For the text-containing cell, return its midpoint in (x, y) coordinate format. 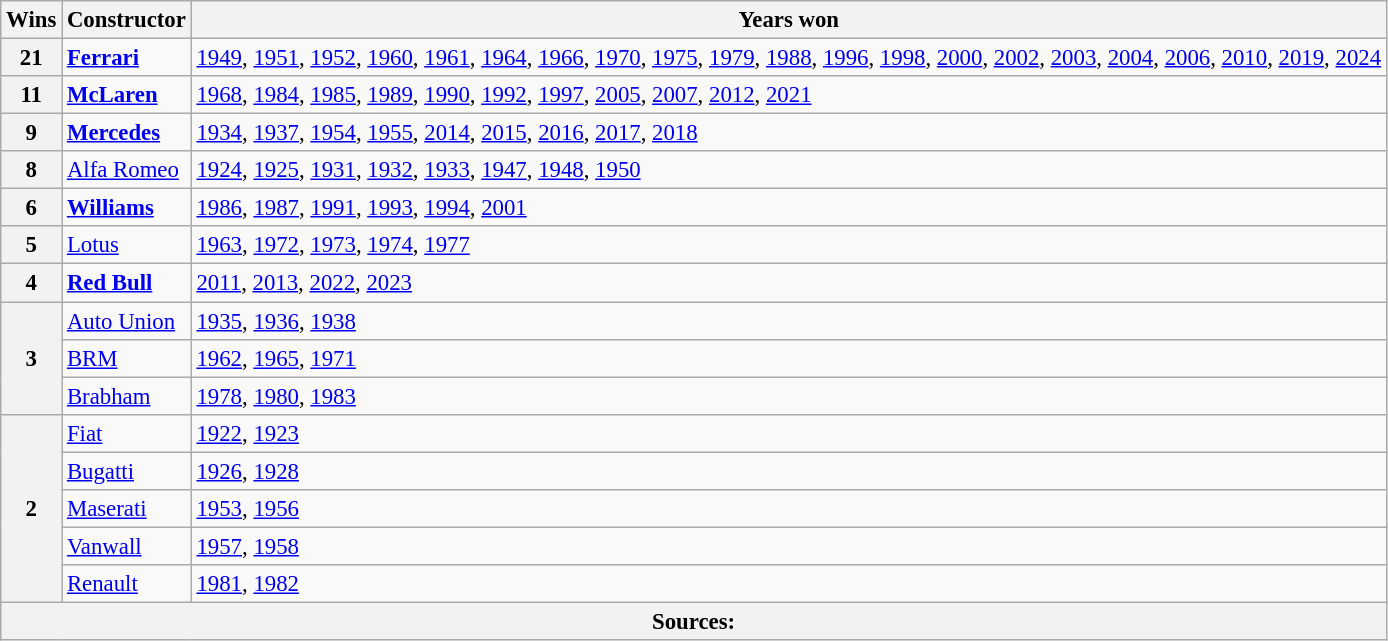
Alfa Romeo (127, 170)
1986, 1987, 1991, 1993, 1994, 2001 (788, 208)
1934, 1937, 1954, 1955, 2014, 2015, 2016, 2017, 2018 (788, 133)
1957, 1958 (788, 546)
3 (32, 358)
Wins (32, 20)
Fiat (127, 433)
Auto Union (127, 321)
Williams (127, 208)
11 (32, 95)
Sources: (694, 621)
1963, 1972, 1973, 1974, 1977 (788, 245)
Constructor (127, 20)
2 (32, 508)
Brabham (127, 396)
1949, 1951, 1952, 1960, 1961, 1964, 1966, 1970, 1975, 1979, 1988, 1996, 1998, 2000, 2002, 2003, 2004, 2006, 2010, 2019, 2024 (788, 58)
1962, 1965, 1971 (788, 358)
1935, 1936, 1938 (788, 321)
Years won (788, 20)
5 (32, 245)
6 (32, 208)
1924, 1925, 1931, 1932, 1933, 1947, 1948, 1950 (788, 170)
9 (32, 133)
1953, 1956 (788, 509)
Bugatti (127, 471)
Renault (127, 584)
1981, 1982 (788, 584)
2011, 2013, 2022, 2023 (788, 283)
21 (32, 58)
Vanwall (127, 546)
1978, 1980, 1983 (788, 396)
1922, 1923 (788, 433)
Ferrari (127, 58)
1968, 1984, 1985, 1989, 1990, 1992, 1997, 2005, 2007, 2012, 2021 (788, 95)
1926, 1928 (788, 471)
Maserati (127, 509)
8 (32, 170)
4 (32, 283)
Red Bull (127, 283)
Lotus (127, 245)
Mercedes (127, 133)
McLaren (127, 95)
BRM (127, 358)
